Extract the (x, y) coordinate from the center of the cell holding the provided text.  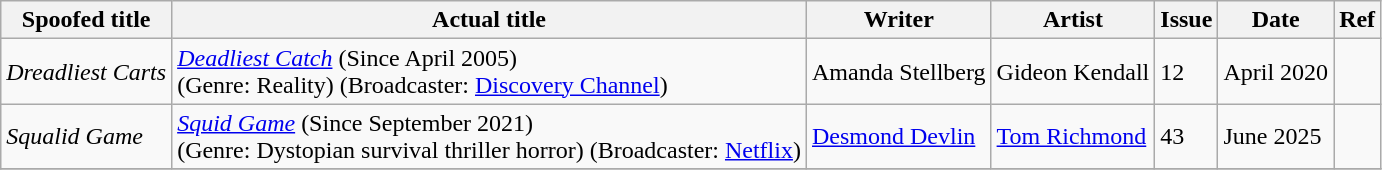
Actual title (490, 20)
Ref (1358, 20)
June 2025 (1276, 136)
Desmond Devlin (898, 136)
Writer (898, 20)
Gideon Kendall (1073, 72)
Squid Game (Since September 2021)(Genre: Dystopian survival thriller horror) (Broadcaster: Netflix) (490, 136)
Deadliest Catch (Since April 2005)(Genre: Reality) (Broadcaster: Discovery Channel) (490, 72)
Artist (1073, 20)
Spoofed title (86, 20)
Date (1276, 20)
Dreadliest Carts (86, 72)
Tom Richmond (1073, 136)
12 (1186, 72)
Amanda Stellberg (898, 72)
43 (1186, 136)
April 2020 (1276, 72)
Squalid Game (86, 136)
Issue (1186, 20)
